Identify which cell holds the provided text, then report its [X, Y] central coordinate. 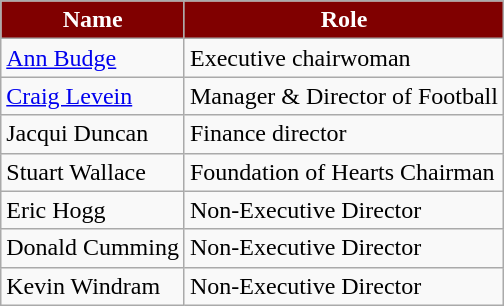
Role [344, 20]
Manager & Director of Football [344, 96]
Executive chairwoman [344, 58]
Foundation of Hearts Chairman [344, 172]
Craig Levein [93, 96]
Eric Hogg [93, 210]
Stuart Wallace [93, 172]
Finance director [344, 134]
Donald Cumming [93, 248]
Kevin Windram [93, 286]
Ann Budge [93, 58]
Name [93, 20]
Jacqui Duncan [93, 134]
